From the cell containing the given text, extract its center point as [X, Y] coordinate. 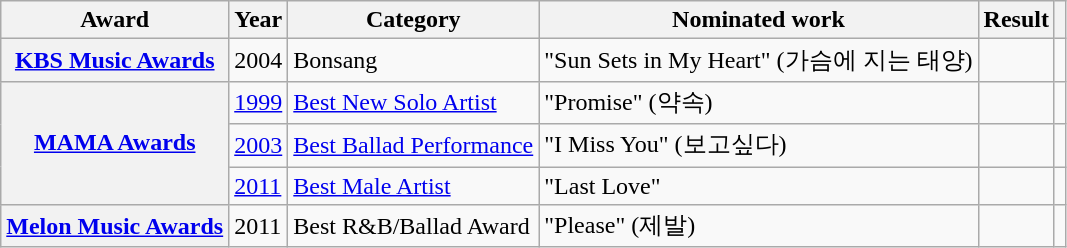
Category [414, 20]
2003 [258, 146]
1999 [258, 102]
Best R&B/Ballad Award [414, 226]
"Sun Sets in My Heart" (가슴에 지는 태양) [758, 60]
Year [258, 20]
"Last Love" [758, 185]
Best Ballad Performance [414, 146]
2004 [258, 60]
Bonsang [414, 60]
Best Male Artist [414, 185]
Result [1016, 20]
"I Miss You" (보고싶다) [758, 146]
Best New Solo Artist [414, 102]
"Promise" (약속) [758, 102]
"Please" (제발) [758, 226]
KBS Music Awards [115, 60]
Nominated work [758, 20]
MAMA Awards [115, 142]
Melon Music Awards [115, 226]
Award [115, 20]
